Determine the (x, y) coordinate at the center of the cell enclosing the given text.  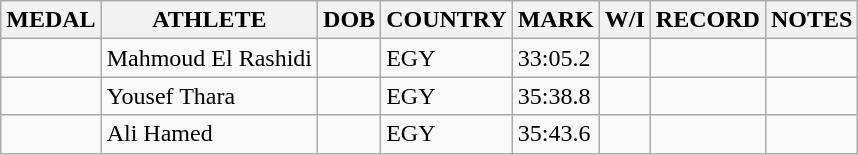
ATHLETE (209, 20)
MEDAL (51, 20)
Mahmoud El Rashidi (209, 58)
DOB (350, 20)
RECORD (708, 20)
Yousef Thara (209, 96)
35:43.6 (556, 134)
MARK (556, 20)
Ali Hamed (209, 134)
W/I (624, 20)
COUNTRY (447, 20)
NOTES (811, 20)
35:38.8 (556, 96)
33:05.2 (556, 58)
